Provide the [x, y] coordinate of the cell's center where the given text is located.  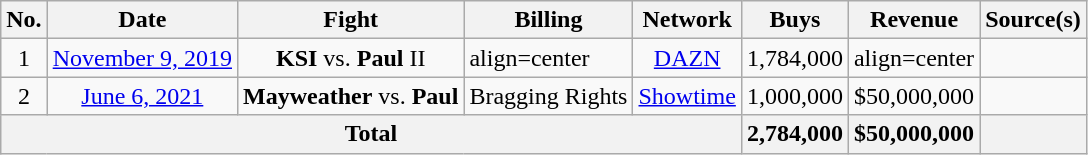
Fight [351, 20]
Revenue [914, 20]
1 [24, 58]
KSI vs. Paul II [351, 58]
November 9, 2019 [142, 58]
No. [24, 20]
Source(s) [1034, 20]
1,784,000 [794, 58]
1,000,000 [794, 96]
Date [142, 20]
Showtime [687, 96]
DAZN [687, 58]
Mayweather vs. Paul [351, 96]
Bragging Rights [548, 96]
June 6, 2021 [142, 96]
2 [24, 96]
2,784,000 [794, 134]
Total [372, 134]
Network [687, 20]
Buys [794, 20]
Billing [548, 20]
